For the text-containing cell, return its midpoint in (X, Y) coordinate format. 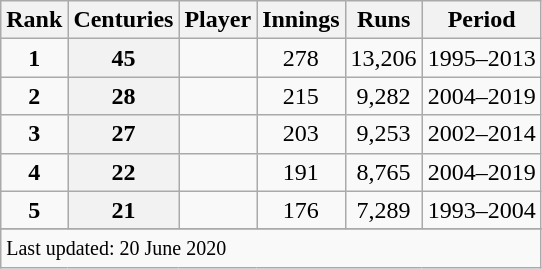
22 (124, 172)
7,289 (384, 210)
9,253 (384, 134)
21 (124, 210)
Last updated: 20 June 2020 (271, 248)
Period (482, 20)
Centuries (124, 20)
2 (34, 96)
27 (124, 134)
45 (124, 58)
203 (301, 134)
13,206 (384, 58)
2002–2014 (482, 134)
Rank (34, 20)
4 (34, 172)
1 (34, 58)
8,765 (384, 172)
9,282 (384, 96)
Innings (301, 20)
191 (301, 172)
Player (218, 20)
3 (34, 134)
1995–2013 (482, 58)
176 (301, 210)
Runs (384, 20)
278 (301, 58)
5 (34, 210)
215 (301, 96)
1993–2004 (482, 210)
28 (124, 96)
